Return the [x, y] coordinate for the center point of the cell that contains the specified text.  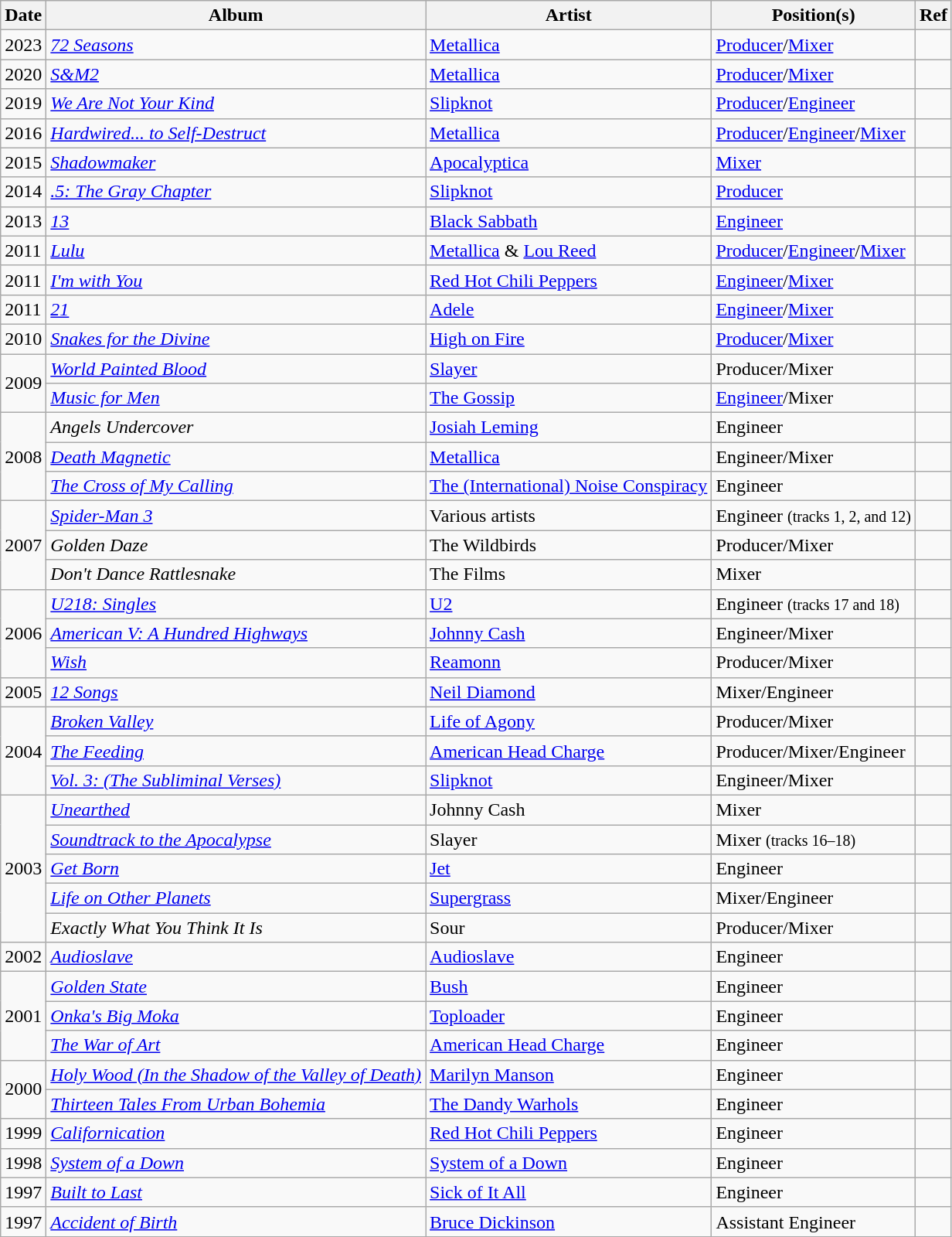
Life of Agony [569, 721]
Josiah Leming [569, 428]
U2 [569, 604]
2010 [23, 339]
The Gossip [569, 398]
U218: Singles [236, 604]
2015 [23, 162]
Position(s) [814, 15]
12 Songs [236, 692]
Death Magnetic [236, 457]
.5: The Gray Chapter [236, 192]
2007 [23, 545]
Thirteen Tales From Urban Bohemia [236, 1104]
Apocalyptica [569, 162]
2009 [23, 383]
1998 [23, 1163]
2020 [23, 74]
Golden State [236, 987]
The Cross of My Calling [236, 486]
The Wildbirds [569, 545]
Producer [814, 192]
2003 [23, 868]
Supergrass [569, 898]
Hardwired... to Self-Destruct [236, 133]
2013 [23, 221]
Reamonn [569, 663]
I'm with You [236, 280]
Sick of It All [569, 1192]
21 [236, 309]
Lulu [236, 250]
2004 [23, 751]
Sour [569, 928]
2023 [23, 45]
Unearthed [236, 809]
Built to Last [236, 1192]
2008 [23, 457]
Producer/Engineer [814, 104]
S&M2 [236, 74]
2014 [23, 192]
Date [23, 15]
Get Born [236, 869]
Black Sabbath [569, 221]
2002 [23, 957]
Holy Wood (In the Shadow of the Valley of Death) [236, 1075]
Album [236, 15]
High on Fire [569, 339]
Onka's Big Moka [236, 1016]
We Are Not Your Kind [236, 104]
The Dandy Warhols [569, 1104]
2006 [23, 633]
Bush [569, 987]
Shadowmaker [236, 162]
American V: A Hundred Highways [236, 633]
Metallica & Lou Reed [569, 250]
Producer/Mixer/Engineer [814, 751]
Golden Daze [236, 545]
Vol. 3: (The Subliminal Verses) [236, 780]
2005 [23, 692]
Mixer (tracks 16–18) [814, 839]
The (International) Noise Conspiracy [569, 486]
World Painted Blood [236, 369]
Artist [569, 15]
Snakes for the Divine [236, 339]
Spider-Man 3 [236, 516]
72 Seasons [236, 45]
1999 [23, 1133]
The Feeding [236, 751]
13 [236, 221]
Life on Other Planets [236, 898]
Exactly What You Think It Is [236, 928]
Wish [236, 663]
Accident of Birth [236, 1222]
2000 [23, 1089]
Bruce Dickinson [569, 1222]
Various artists [569, 516]
Soundtrack to the Apocalypse [236, 839]
Adele [569, 309]
Ref [933, 15]
Assistant Engineer [814, 1222]
The War of Art [236, 1045]
2001 [23, 1016]
Californication [236, 1133]
Marilyn Manson [569, 1075]
2016 [23, 133]
Music for Men [236, 398]
Angels Undercover [236, 428]
The Films [569, 574]
Engineer (tracks 1, 2, and 12) [814, 516]
Jet [569, 869]
Engineer (tracks 17 and 18) [814, 604]
Broken Valley [236, 721]
Don't Dance Rattlesnake [236, 574]
Toploader [569, 1016]
Neil Diamond [569, 692]
2019 [23, 104]
